Output the [X, Y] coordinate of the center of the cell containing the given text.  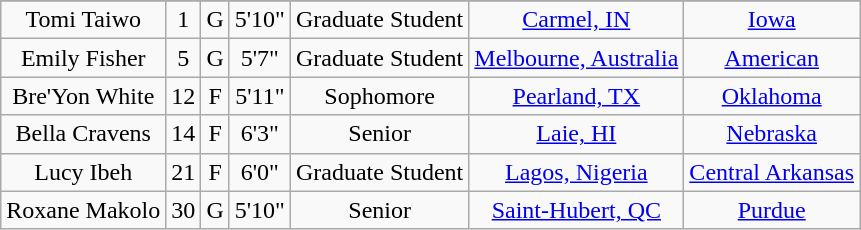
Central Arkansas [772, 172]
Purdue [772, 210]
Roxane Makolo [84, 210]
14 [184, 134]
Tomi Taiwo [84, 20]
30 [184, 210]
Nebraska [772, 134]
Sophomore [379, 96]
Carmel, IN [576, 20]
Melbourne, Australia [576, 58]
Emily Fisher [84, 58]
Pearland, TX [576, 96]
American [772, 58]
5'7" [260, 58]
Bre'Yon White [84, 96]
Bella Cravens [84, 134]
21 [184, 172]
Saint-Hubert, QC [576, 210]
6'0" [260, 172]
Lagos, Nigeria [576, 172]
Iowa [772, 20]
5 [184, 58]
5'11" [260, 96]
6'3" [260, 134]
Lucy Ibeh [84, 172]
Oklahoma [772, 96]
1 [184, 20]
Laie, HI [576, 134]
12 [184, 96]
